Detect which cell encompasses the target text, then output its (x, y) center coordinate. 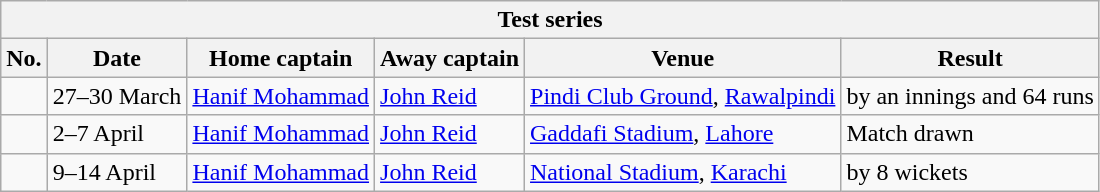
Gaddafi Stadium, Lahore (683, 134)
by an innings and 64 runs (970, 96)
Venue (683, 58)
9–14 April (117, 172)
27–30 March (117, 96)
2–7 April (117, 134)
by 8 wickets (970, 172)
Result (970, 58)
No. (24, 58)
Date (117, 58)
Match drawn (970, 134)
Away captain (450, 58)
Test series (550, 20)
Home captain (281, 58)
Pindi Club Ground, Rawalpindi (683, 96)
National Stadium, Karachi (683, 172)
